Pinpoint the cell where the given text exists, returning its (x, y) midpoint coordinate. 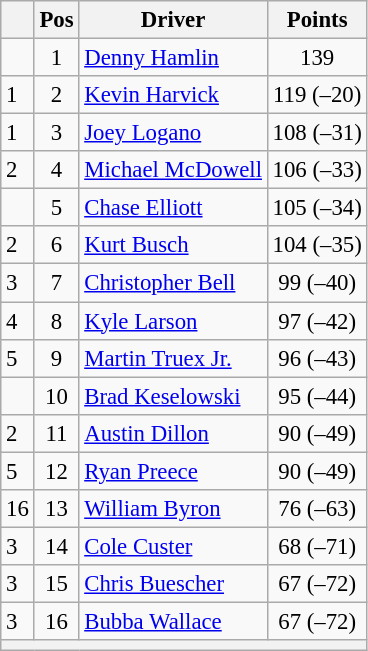
11 (56, 433)
William Byron (173, 509)
139 (317, 58)
Ryan Preece (173, 471)
15 (56, 584)
Joey Logano (173, 133)
Kurt Busch (173, 245)
Kevin Harvick (173, 95)
108 (–31) (317, 133)
13 (56, 509)
9 (56, 358)
Christopher Bell (173, 283)
Bubba Wallace (173, 621)
7 (56, 283)
119 (–20) (317, 95)
Cole Custer (173, 546)
Points (317, 20)
6 (56, 245)
105 (–34) (317, 208)
97 (–42) (317, 321)
99 (–40) (317, 283)
Austin Dillon (173, 433)
Michael McDowell (173, 170)
68 (–71) (317, 546)
10 (56, 396)
Driver (173, 20)
Chris Buescher (173, 584)
Pos (56, 20)
76 (–63) (317, 509)
104 (–35) (317, 245)
Denny Hamlin (173, 58)
106 (–33) (317, 170)
Brad Keselowski (173, 396)
14 (56, 546)
96 (–43) (317, 358)
Martin Truex Jr. (173, 358)
Kyle Larson (173, 321)
12 (56, 471)
8 (56, 321)
Chase Elliott (173, 208)
95 (–44) (317, 396)
